Determine the [X, Y] coordinate at the center of the cell enclosing the given text.  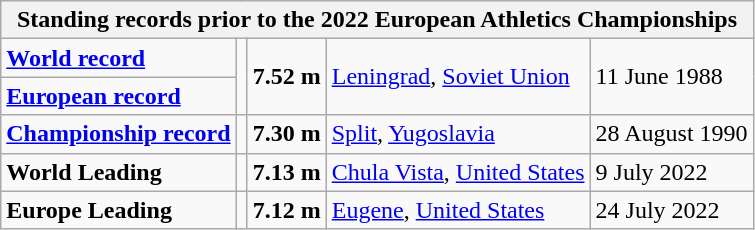
28 August 1990 [672, 134]
7.52 m [286, 77]
Championship record [118, 134]
7.13 m [286, 172]
European record [118, 96]
7.30 m [286, 134]
Split, Yugoslavia [458, 134]
Europe Leading [118, 210]
9 July 2022 [672, 172]
7.12 m [286, 210]
Standing records prior to the 2022 European Athletics Championships [377, 20]
World record [118, 58]
World Leading [118, 172]
24 July 2022 [672, 210]
Chula Vista, United States [458, 172]
Eugene, United States [458, 210]
Leningrad, Soviet Union [458, 77]
11 June 1988 [672, 77]
